Identify which cell holds the provided text, then report its (x, y) central coordinate. 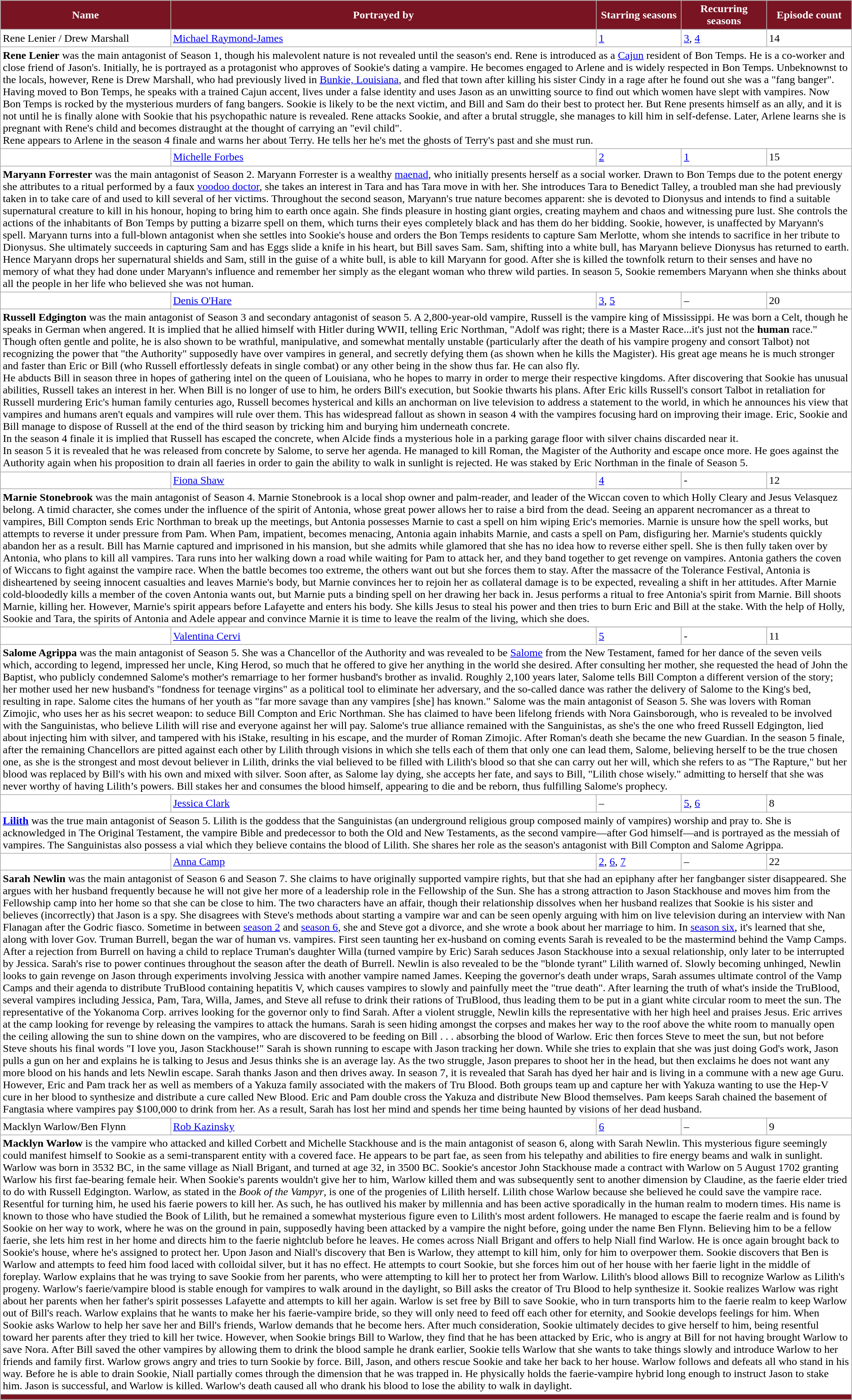
14 (809, 38)
Portrayed by (384, 15)
22 (809, 862)
Starring seasons (639, 15)
4 (639, 480)
Macklyn Warlow/Ben Flynn (85, 1126)
Recurring seasons (723, 15)
Rob Kazinsky (384, 1126)
Rene Lenier / Drew Marshall (85, 38)
Michael Raymond-James (384, 38)
8 (809, 803)
6 (639, 1126)
12 (809, 480)
2, 6, 7 (639, 862)
Anna Camp (384, 862)
20 (809, 300)
3, 5 (639, 300)
5, 6 (723, 803)
9 (809, 1126)
Valentina Cervi (384, 636)
Fiona Shaw (384, 480)
Episode count (809, 15)
3, 4 (723, 38)
Michelle Forbes (384, 157)
5 (639, 636)
2 (639, 157)
Jessica Clark (384, 803)
Name (85, 15)
15 (809, 157)
Denis O'Hare (384, 300)
11 (809, 636)
